Provide the [X, Y] coordinate of the cell's center where the given text is located.  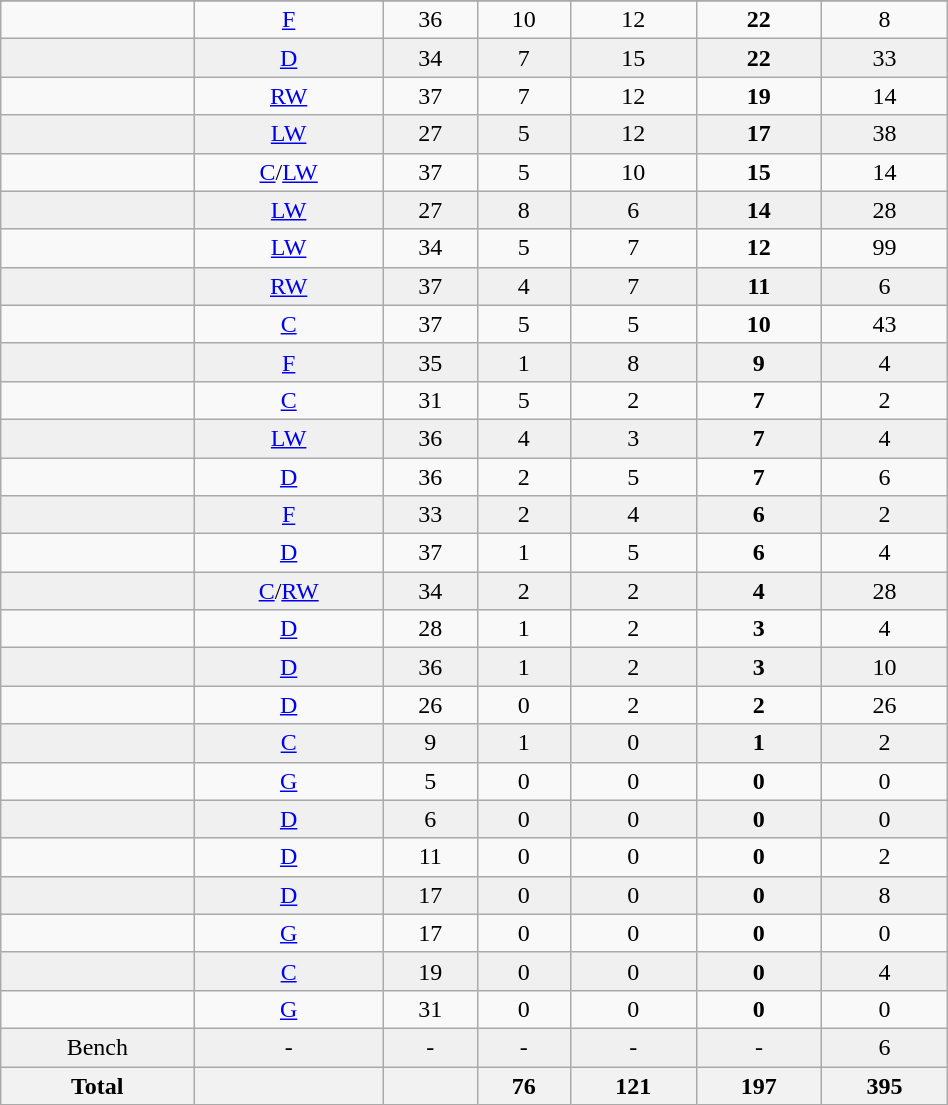
99 [885, 248]
121 [634, 1085]
Total [98, 1085]
197 [759, 1085]
395 [885, 1085]
35 [430, 362]
C/LW [289, 172]
Bench [98, 1047]
C/RW [289, 591]
76 [524, 1085]
43 [885, 324]
38 [885, 134]
